Search for the cell housing the specified text and yield its (X, Y) center coordinate. 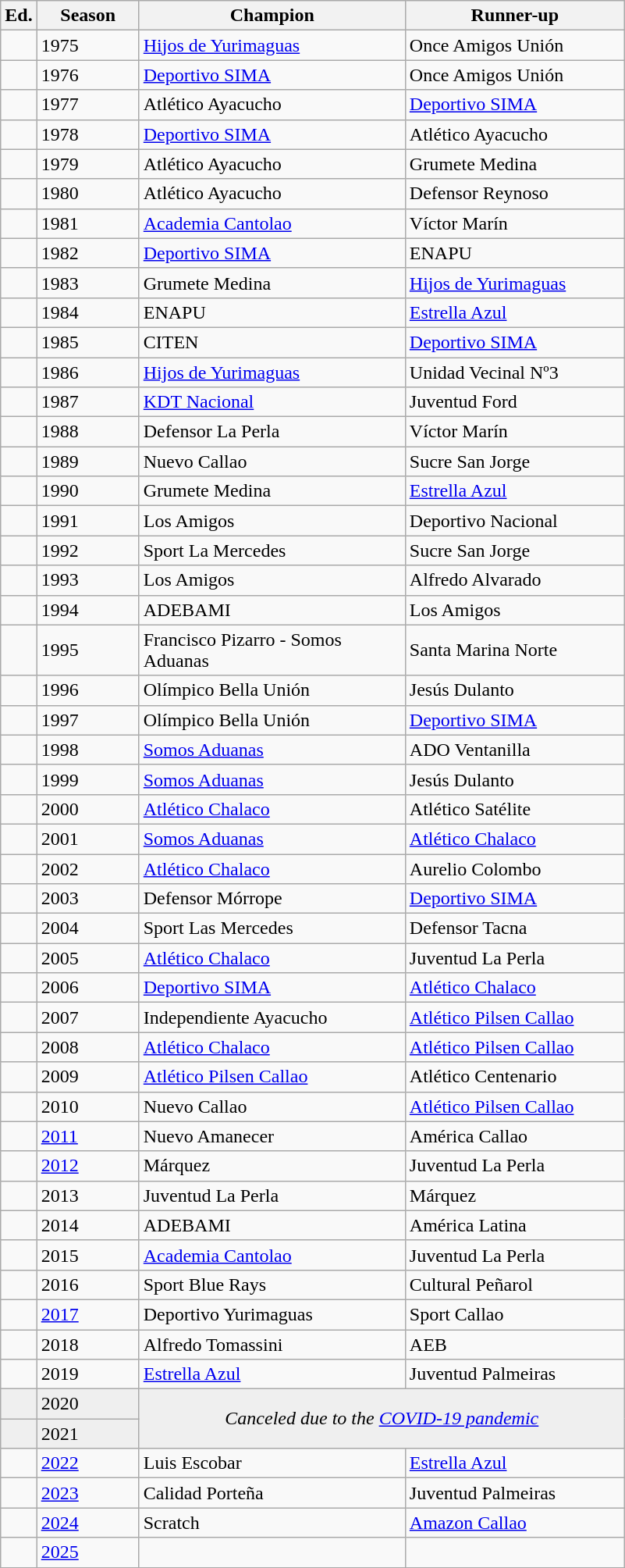
1994 (87, 610)
1978 (87, 134)
2018 (87, 1344)
1998 (87, 750)
Sport La Mercedes (272, 551)
1982 (87, 253)
Defensor Reynoso (515, 194)
Defensor Mórrope (272, 899)
Defensor La Perla (272, 432)
Alfredo Tomassini (272, 1344)
2020 (87, 1404)
1983 (87, 283)
Aurelio Colombo (515, 869)
Amazon Callao (515, 1523)
1992 (87, 551)
Cultural Peñarol (515, 1285)
2008 (87, 1047)
Sport Blue Rays (272, 1285)
Unidad Vecinal Nº3 (515, 372)
2011 (87, 1136)
Calidad Porteña (272, 1493)
1988 (87, 432)
2013 (87, 1196)
Season (87, 16)
1985 (87, 342)
Sport Callao (515, 1314)
América Latina (515, 1225)
2024 (87, 1523)
1981 (87, 223)
Alfredo Alvarado (515, 580)
Canceled due to the COVID-19 pandemic (382, 1419)
2015 (87, 1255)
América Callao (515, 1136)
1997 (87, 720)
2001 (87, 839)
Champion (272, 16)
1995 (87, 650)
2000 (87, 809)
1996 (87, 690)
2005 (87, 958)
CITEN (272, 342)
Defensor Tacna (515, 928)
1980 (87, 194)
Deportivo Yurimaguas (272, 1314)
Deportivo Nacional (515, 521)
2016 (87, 1285)
Sport Las Mercedes (272, 928)
2004 (87, 928)
2009 (87, 1077)
1977 (87, 105)
Independiente Ayacucho (272, 1017)
2023 (87, 1493)
1975 (87, 45)
1991 (87, 521)
1979 (87, 164)
Santa Marina Norte (515, 650)
Ed. (19, 16)
Francisco Pizarro - Somos Aduanas (272, 650)
1999 (87, 779)
Scratch (272, 1523)
2003 (87, 899)
2002 (87, 869)
KDT Nacional (272, 402)
2025 (87, 1552)
1989 (87, 461)
1986 (87, 372)
Juventud Ford (515, 402)
1976 (87, 75)
ADO Ventanilla (515, 750)
2022 (87, 1463)
2017 (87, 1314)
2007 (87, 1017)
2012 (87, 1166)
2021 (87, 1434)
Luis Escobar (272, 1463)
Atlético Centenario (515, 1077)
1984 (87, 312)
AEB (515, 1344)
Runner-up (515, 16)
Atlético Satélite (515, 809)
2019 (87, 1374)
1987 (87, 402)
2014 (87, 1225)
2006 (87, 988)
1990 (87, 491)
Nuevo Amanecer (272, 1136)
1993 (87, 580)
2010 (87, 1107)
